Return (x, y) of the center of cell containing provided text 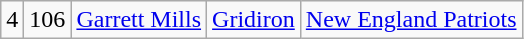
4 (12, 20)
New England Patriots (411, 20)
106 (48, 20)
Gridiron (254, 20)
Garrett Mills (139, 20)
